Extract the [x, y] coordinate from the center of the cell holding the provided text.  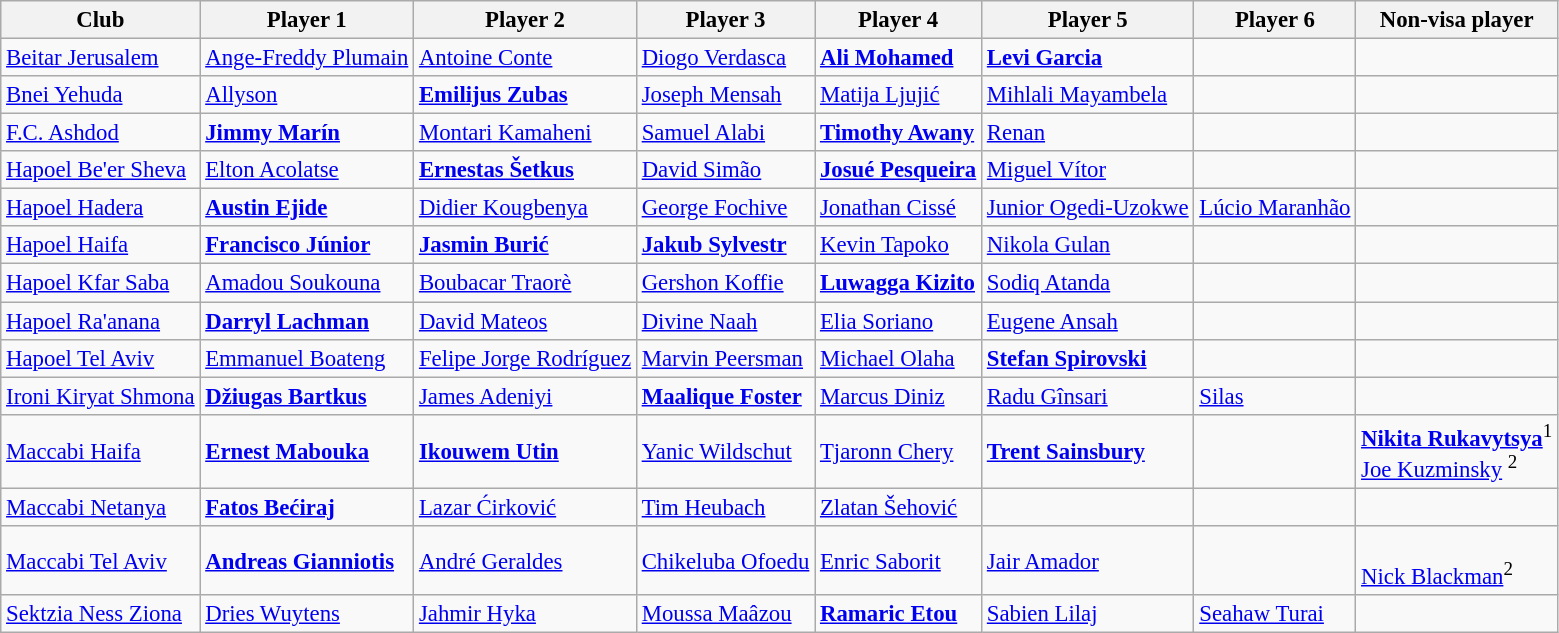
Player 2 [526, 20]
Andreas Gianniotis [307, 560]
Matija Ljujić [898, 95]
Tjaronn Chery [898, 451]
Diogo Verdasca [725, 58]
André Geraldes [526, 560]
Lúcio Maranhão [1275, 208]
Didier Kougbenya [526, 208]
Stefan Spirovski [1088, 358]
Nick Blackman2 [1457, 560]
Ironi Kiryat Shmona [100, 396]
Player 4 [898, 20]
Nikita Rukavytsya1 Joe Kuzminsky 2 [1457, 451]
Player 3 [725, 20]
Hapoel Hadera [100, 208]
Eugene Ansah [1088, 321]
Jonathan Cissé [898, 208]
Sodiq Atanda [1088, 283]
Samuel Alabi [725, 133]
Jasmin Burić [526, 245]
Chikeluba Ofoedu [725, 560]
Luwagga Kizito [898, 283]
Junior Ogedi-Uzokwe [1088, 208]
Divine Naah [725, 321]
Player 6 [1275, 20]
Lazar Ćirković [526, 507]
F.C. Ashdod [100, 133]
James Adeniyi [526, 396]
Player 1 [307, 20]
Joseph Mensah [725, 95]
Sektzia Ness Ziona [100, 614]
Michael Olaha [898, 358]
Francisco Júnior [307, 245]
Bnei Yehuda [100, 95]
Kevin Tapoko [898, 245]
Ramaric Etou [898, 614]
Hapoel Tel Aviv [100, 358]
Allyson [307, 95]
Sabien Lilaj [1088, 614]
Moussa Maâzou [725, 614]
Jimmy Marín [307, 133]
Ange-Freddy Plumain [307, 58]
Marvin Peersman [725, 358]
Elia Soriano [898, 321]
Mihlali Mayambela [1088, 95]
Montari Kamaheni [526, 133]
Maccabi Tel Aviv [100, 560]
Emilijus Zubas [526, 95]
Emmanuel Boateng [307, 358]
Dries Wuytens [307, 614]
Ali Mohamed [898, 58]
Ernest Mabouka [307, 451]
Non-visa player [1457, 20]
Jakub Sylvestr [725, 245]
Gershon Koffie [725, 283]
Trent Sainsbury [1088, 451]
Josué Pesqueira [898, 170]
Austin Ejide [307, 208]
Boubacar Traorè [526, 283]
Hapoel Kfar Saba [100, 283]
Marcus Diniz [898, 396]
Club [100, 20]
Maalique Foster [725, 396]
Silas [1275, 396]
Fatos Bećiraj [307, 507]
Miguel Vítor [1088, 170]
Ernestas Šetkus [526, 170]
Jahmir Hyka [526, 614]
Džiugas Bartkus [307, 396]
Elton Acolatse [307, 170]
George Fochive [725, 208]
David Simão [725, 170]
Hapoel Be'er Sheva [100, 170]
Hapoel Ra'anana [100, 321]
Radu Gînsari [1088, 396]
Zlatan Šehović [898, 507]
Amadou Soukouna [307, 283]
Felipe Jorge Rodríguez [526, 358]
Darryl Lachman [307, 321]
Hapoel Haifa [100, 245]
Nikola Gulan [1088, 245]
Levi Garcia [1088, 58]
Maccabi Haifa [100, 451]
Tim Heubach [725, 507]
Player 5 [1088, 20]
Seahaw Turai [1275, 614]
Enric Saborit [898, 560]
Timothy Awany [898, 133]
Antoine Conte [526, 58]
Ikouwem Utin [526, 451]
Beitar Jerusalem [100, 58]
Renan [1088, 133]
Yanic Wildschut [725, 451]
Maccabi Netanya [100, 507]
David Mateos [526, 321]
Jair Amador [1088, 560]
